Identify which cell holds the provided text, then report its [X, Y] central coordinate. 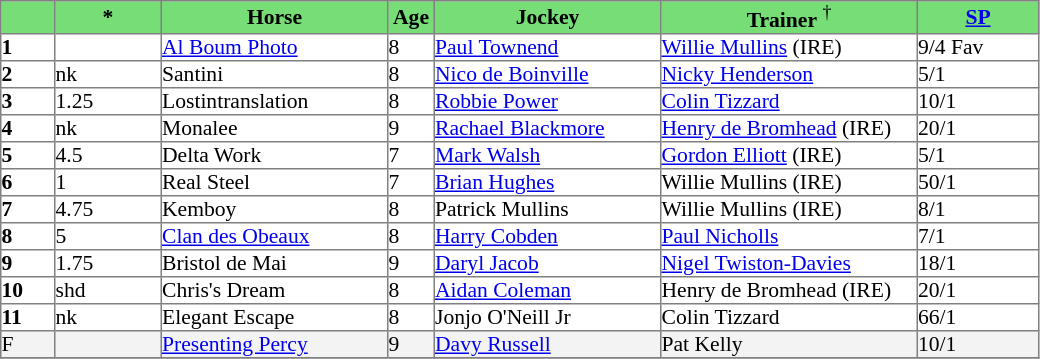
Trainer † [789, 18]
Elegant Escape [274, 316]
Davy Russell [547, 344]
7/1 [978, 236]
Mark Walsh [547, 154]
Pat Kelly [789, 344]
10 [28, 290]
Brian Hughes [547, 182]
* [108, 18]
Robbie Power [547, 100]
F [28, 344]
Aidan Coleman [547, 290]
Delta Work [274, 154]
6 [28, 182]
Paul Nicholls [789, 236]
Daryl Jacob [547, 262]
4 [28, 128]
Real Steel [274, 182]
9/4 Fav [978, 46]
Kemboy [274, 208]
Bristol de Mai [274, 262]
Chris's Dream [274, 290]
Nicky Henderson [789, 74]
66/1 [978, 316]
Patrick Mullins [547, 208]
Jockey [547, 18]
Horse [274, 18]
18/1 [978, 262]
8/1 [978, 208]
Al Boum Photo [274, 46]
Jonjo O'Neill Jr [547, 316]
Nigel Twiston-Davies [789, 262]
Lostintranslation [274, 100]
Harry Cobden [547, 236]
1.25 [108, 100]
Rachael Blackmore [547, 128]
shd [108, 290]
4.5 [108, 154]
Santini [274, 74]
Monalee [274, 128]
50/1 [978, 182]
Gordon Elliott (IRE) [789, 154]
Paul Townend [547, 46]
11 [28, 316]
Nico de Boinville [547, 74]
2 [28, 74]
Clan des Obeaux [274, 236]
1.75 [108, 262]
Presenting Percy [274, 344]
SP [978, 18]
Age [411, 18]
4.75 [108, 208]
3 [28, 100]
